Search for the cell housing the specified text and yield its (x, y) center coordinate. 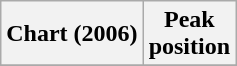
Peakposition (189, 34)
Chart (2006) (72, 34)
